Output the [x, y] coordinate of the center of the cell containing the given text.  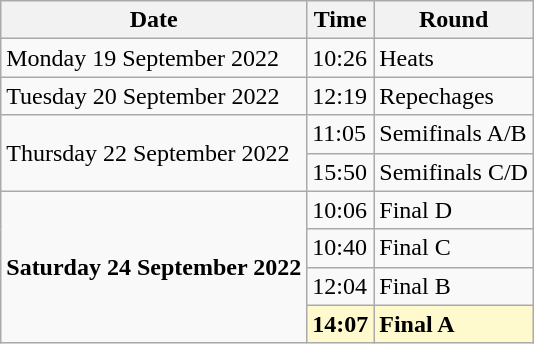
Repechages [454, 96]
10:26 [340, 58]
14:07 [340, 324]
Heats [454, 58]
15:50 [340, 172]
12:04 [340, 286]
Thursday 22 September 2022 [154, 153]
Time [340, 20]
Semifinals C/D [454, 172]
Semifinals A/B [454, 134]
Monday 19 September 2022 [154, 58]
Final C [454, 248]
Saturday 24 September 2022 [154, 267]
Final A [454, 324]
12:19 [340, 96]
Final B [454, 286]
Round [454, 20]
10:06 [340, 210]
Tuesday 20 September 2022 [154, 96]
Final D [454, 210]
Date [154, 20]
11:05 [340, 134]
10:40 [340, 248]
